Detect which cell encompasses the target text, then output its (x, y) center coordinate. 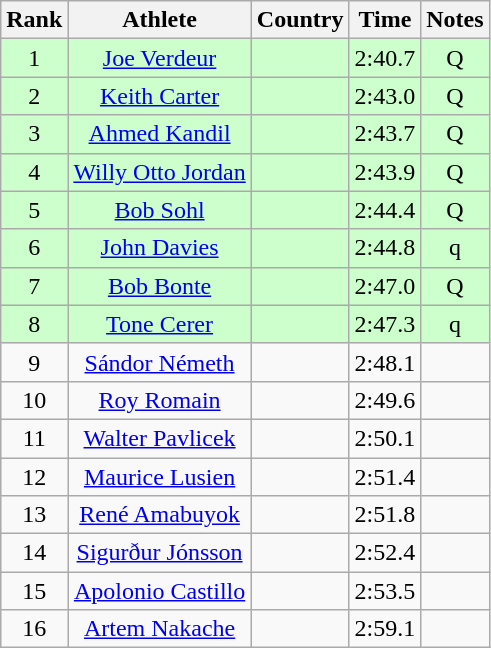
2:43.9 (385, 172)
Country (300, 20)
5 (34, 210)
2:44.4 (385, 210)
Artem Nakache (160, 629)
8 (34, 324)
2:53.5 (385, 591)
2:48.1 (385, 362)
2:51.4 (385, 477)
12 (34, 477)
2:47.3 (385, 324)
2:59.1 (385, 629)
2:40.7 (385, 58)
2:50.1 (385, 438)
John Davies (160, 248)
Sándor Németh (160, 362)
2:51.8 (385, 515)
Apolonio Castillo (160, 591)
2:47.0 (385, 286)
9 (34, 362)
Maurice Lusien (160, 477)
Tone Cerer (160, 324)
14 (34, 553)
13 (34, 515)
7 (34, 286)
Notes (455, 20)
11 (34, 438)
Athlete (160, 20)
Joe Verdeur (160, 58)
Time (385, 20)
2:49.6 (385, 400)
3 (34, 134)
2:44.8 (385, 248)
Rank (34, 20)
Bob Bonte (160, 286)
2 (34, 96)
15 (34, 591)
Willy Otto Jordan (160, 172)
4 (34, 172)
2:52.4 (385, 553)
2:43.0 (385, 96)
2:43.7 (385, 134)
Walter Pavlicek (160, 438)
Bob Sohl (160, 210)
6 (34, 248)
René Amabuyok (160, 515)
10 (34, 400)
16 (34, 629)
Roy Romain (160, 400)
Keith Carter (160, 96)
Ahmed Kandil (160, 134)
Sigurður Jónsson (160, 553)
1 (34, 58)
